Return (X, Y) of the center of cell containing provided text 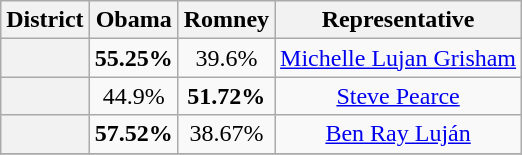
38.67% (226, 134)
51.72% (226, 96)
Representative (398, 20)
Michelle Lujan Grisham (398, 58)
39.6% (226, 58)
Romney (226, 20)
44.9% (134, 96)
57.52% (134, 134)
Obama (134, 20)
District (45, 20)
Steve Pearce (398, 96)
55.25% (134, 58)
Ben Ray Luján (398, 134)
